From the cell containing the given text, extract its center point as (X, Y) coordinate. 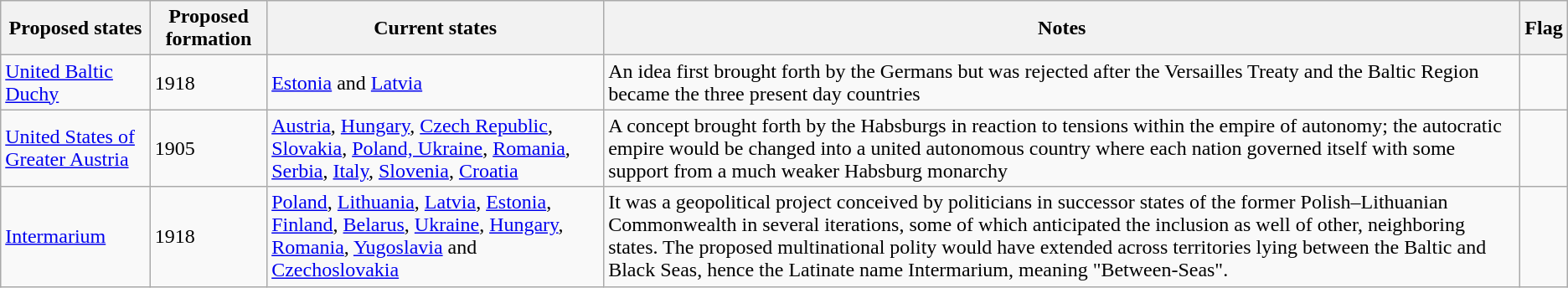
Flag (1544, 28)
An idea first brought forth by the Germans but was rejected after the Versailles Treaty and the Baltic Region became the three present day countries (1062, 82)
1905 (208, 148)
Proposed formation (208, 28)
Austria, Hungary, Czech Republic, Slovakia, Poland, Ukraine, Romania, Serbia, Italy, Slovenia, Croatia (436, 148)
Estonia and Latvia (436, 82)
Intermarium (75, 236)
United Baltic Duchy (75, 82)
United States of Greater Austria (75, 148)
Current states (436, 28)
Notes (1062, 28)
Proposed states (75, 28)
Poland, Lithuania, Latvia, Estonia, Finland, Belarus, Ukraine, Hungary, Romania, Yugoslavia and Czechoslovakia (436, 236)
